Scan for the cell matching the given text and deliver its [X, Y] coordinate at center. 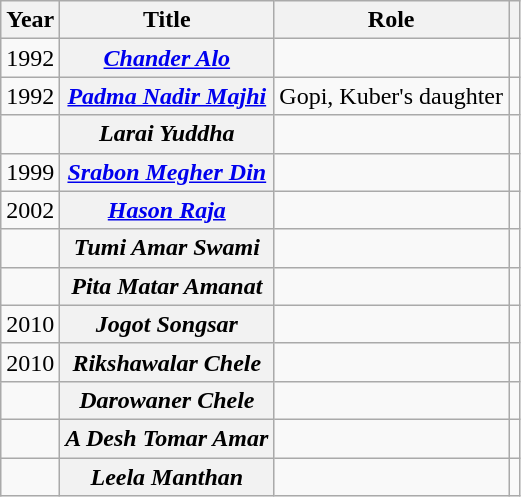
1999 [30, 172]
Larai Yuddha [167, 134]
Gopi, Kuber's daughter [392, 96]
Year [30, 20]
Role [392, 20]
Srabon Megher Din [167, 172]
Tumi Amar Swami [167, 248]
Rikshawalar Chele [167, 362]
A Desh Tomar Amar [167, 438]
Leela Manthan [167, 477]
Hason Raja [167, 210]
Jogot Songsar [167, 324]
Pita Matar Amanat [167, 286]
Chander Alo [167, 58]
Title [167, 20]
Padma Nadir Majhi [167, 96]
Darowaner Chele [167, 400]
2002 [30, 210]
